Return the [x, y] coordinate for the center point of the cell that contains the specified text.  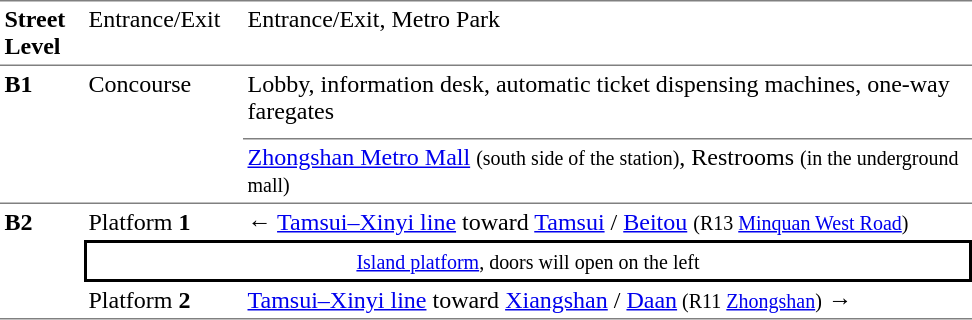
Tamsui–Xinyi line toward Xiangshan / Daan (R11 Zhongshan) → [608, 301]
Entrance/Exit [164, 33]
Lobby, information desk, automatic ticket dispensing machines, one-way faregates [608, 98]
Platform 1 [164, 222]
Island platform, doors will open on the left [528, 261]
Street Level [42, 33]
Concourse [164, 135]
B1 [42, 135]
Zhongshan Metro Mall (south side of the station), Restrooms (in the underground mall) [608, 172]
← Tamsui–Xinyi line toward Tamsui / Beitou (R13 Minquan West Road) [608, 222]
Platform 2 [164, 301]
Entrance/Exit, Metro Park [608, 33]
B2 [42, 262]
